Determine the [x, y] coordinate at the center of the cell enclosing the given text.  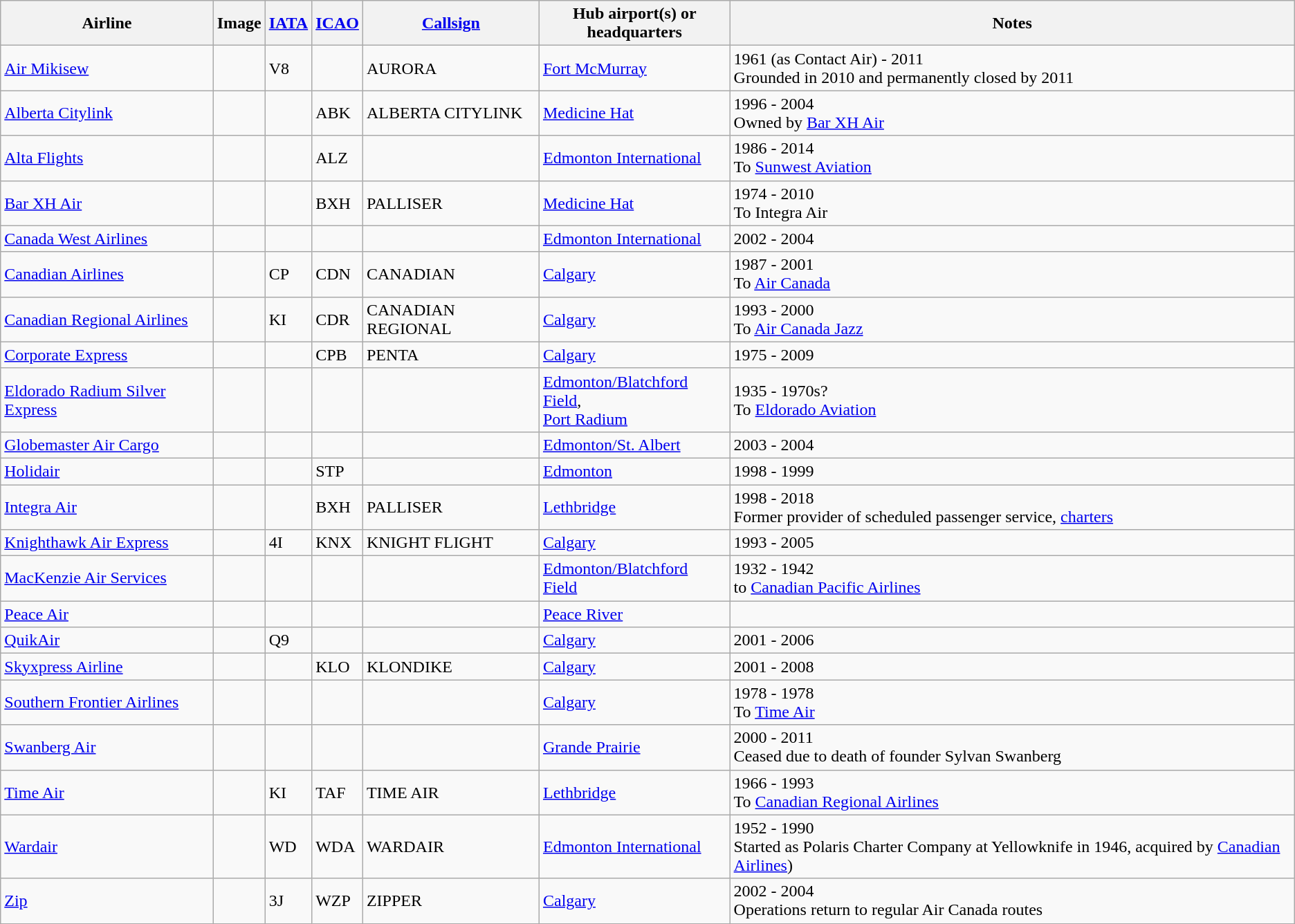
CANADIAN REGIONAL [451, 320]
Wardair [107, 847]
Corporate Express [107, 355]
1986 - 2014To Sunwest Aviation [1012, 158]
Peace Air [107, 614]
1998 - 1999 [1012, 471]
ZIPPER [451, 900]
Alberta Citylink [107, 113]
Notes [1012, 24]
CP [288, 274]
KLO [338, 667]
1932 - 1942to Canadian Pacific Airlines [1012, 578]
1996 - 2004Owned by Bar XH Air [1012, 113]
MacKenzie Air Services [107, 578]
CPB [338, 355]
AURORA [451, 68]
Canadian Regional Airlines [107, 320]
2001 - 2006 [1012, 640]
WZP [338, 900]
Zip [107, 900]
1974 - 2010To Integra Air [1012, 203]
2001 - 2008 [1012, 667]
PENTA [451, 355]
1961 (as Contact Air) - 2011Grounded in 2010 and permanently closed by 2011 [1012, 68]
Swanberg Air [107, 747]
Edmonton/Blatchford Field,Port Radium [634, 400]
1998 - 2018Former provider of scheduled passenger service, charters [1012, 506]
2002 - 2004Operations return to regular Air Canada routes [1012, 900]
ALZ [338, 158]
Canada West Airlines [107, 239]
1993 - 2000To Air Canada Jazz [1012, 320]
4I [288, 543]
Southern Frontier Airlines [107, 703]
3J [288, 900]
WARDAIR [451, 847]
Hub airport(s) orheadquarters [634, 24]
Edmonton/Blatchford Field [634, 578]
WDA [338, 847]
2002 - 2004 [1012, 239]
Fort McMurray [634, 68]
Canadian Airlines [107, 274]
Integra Air [107, 506]
Holidair [107, 471]
Edmonton [634, 471]
ALBERTA CITYLINK [451, 113]
STP [338, 471]
1952 - 1990Started as Polaris Charter Company at Yellowknife in 1946, acquired by Canadian Airlines) [1012, 847]
Image [239, 24]
Knighthawk Air Express [107, 543]
KLONDIKE [451, 667]
CANADIAN [451, 274]
ABK [338, 113]
TAF [338, 793]
1978 - 1978To Time Air [1012, 703]
WD [288, 847]
QuikAir [107, 640]
Peace River [634, 614]
1975 - 2009 [1012, 355]
TIME AIR [451, 793]
Callsign [451, 24]
Alta Flights [107, 158]
1935 - 1970s?To Eldorado Aviation [1012, 400]
Air Mikisew [107, 68]
ICAO [338, 24]
Airline [107, 24]
1987 - 2001To Air Canada [1012, 274]
Q9 [288, 640]
CDR [338, 320]
KNIGHT FLIGHT [451, 543]
CDN [338, 274]
Bar XH Air [107, 203]
V8 [288, 68]
Eldorado Radium Silver Express [107, 400]
2003 - 2004 [1012, 445]
IATA [288, 24]
Edmonton/St. Albert [634, 445]
1993 - 2005 [1012, 543]
Globemaster Air Cargo [107, 445]
1966 - 1993To Canadian Regional Airlines [1012, 793]
Time Air [107, 793]
KNX [338, 543]
2000 - 2011Ceased due to death of founder Sylvan Swanberg [1012, 747]
Grande Prairie [634, 747]
Skyxpress Airline [107, 667]
